Identify which cell holds the provided text, then report its [x, y] central coordinate. 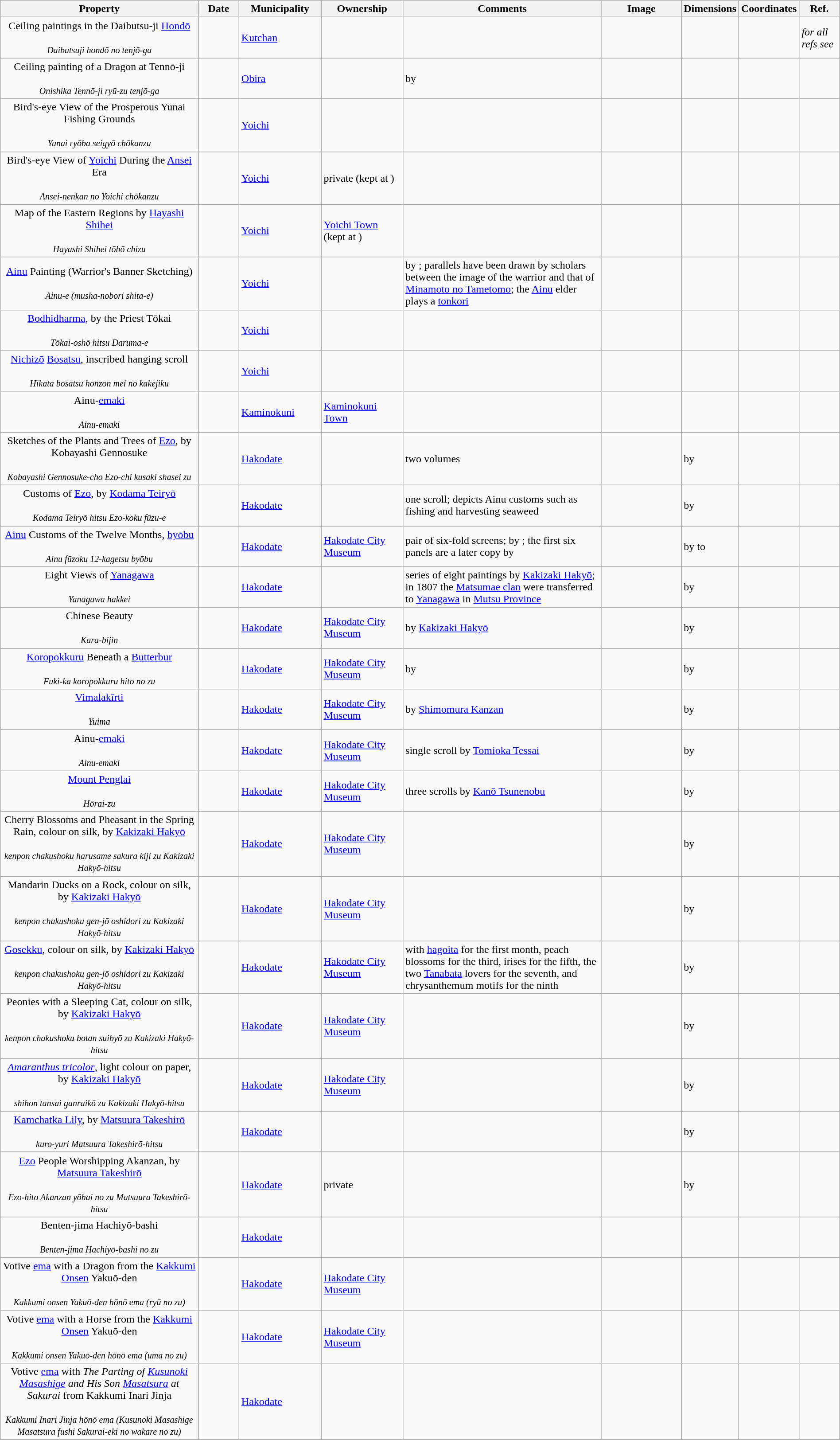
Ainu Painting (Warrior's Banner Sketching)Ainu-e (musha-nobori shita-e) [99, 284]
Ainu Customs of the Twelve Months, byōbuAinu fūzoku 12-kagetsu byōbu [99, 546]
Coordinates [769, 9]
three scrolls by Kanō Tsunenobu [502, 791]
Municipality [280, 9]
Nichizō Bosatsu, inscribed hanging scrollHikata bosatsu honzon mei no kakejiku [99, 371]
by to [710, 546]
Property [99, 9]
by Kakizaki Hakyō [502, 628]
Bird's-eye View of Yoichi During the Ansei EraAnsei-nenkan no Yoichi chōkanzu [99, 178]
by Shimomura Kanzan [502, 710]
private [362, 1184]
Mount PenglaiHōrai-zu [99, 791]
Amaranthus tricolor, light colour on paper, by Kakizaki Hakyōshihon tansai ganraikō zu Kakizaki Hakyō-hitsu [99, 1085]
Bodhidharma, by the Priest TōkaiTōkai-oshō hitsu Daruma-e [99, 330]
for all refs see [820, 38]
single scroll by Tomioka Tessai [502, 750]
Obira [280, 78]
Ref. [820, 9]
Mandarin Ducks on a Rock, colour on silk, by Kakizaki Hakyōkenpon chakushoku gen-jō oshidori zu Kakizaki Hakyō-hitsu [99, 909]
Ainu-emakiAinu-emaki [99, 750]
VimalakīrtiYuima [99, 710]
one scroll; depicts Ainu customs such as fishing and harvesting seaweed [502, 505]
series of eight paintings by Kakizaki Hakyō; in 1807 the Matsumae clan were transferred to Yanagawa in Mutsu Province [502, 587]
Votive ema with a Horse from the Kakkumi Onsen Yakuō-denKakkumi onsen Yakuō-den hōnō ema (uma no zu) [99, 1337]
Kutchan [280, 38]
Ceiling paintings in the Daibutsu-ji HondōDaibutsuji hondō no tenjō-ga [99, 38]
Benten-jima Hachiyō-bashiBenten-jima Hachiyō-bashi no zu [99, 1237]
Chinese BeautyKara-bijin [99, 628]
Customs of Ezo, by Kodama TeiryōKodama Teiryō hitsu Ezo-koku fūzu-e [99, 505]
Koropokkuru Beneath a ButterburFuki-ka koropokkuru hito no zu [99, 669]
Kamchatka Lily, by Matsuura Takeshirōkuro-yuri Matsuura Takeshirō-hitsu [99, 1132]
Peonies with a Sleeping Cat, colour on silk, by Kakizaki Hakyōkenpon chakushoku botan suibyō zu Kakizaki Hakyō-hitsu [99, 1026]
Ceiling painting of a Dragon at Tennō-jiOnishika Tennō-ji ryū-zu tenjō-ga [99, 78]
Ainu-emaki Ainu-emaki [99, 412]
Bird's-eye View of the Prosperous Yunai Fishing GroundsYunai ryōba seigyō chōkanzu [99, 125]
Kaminokuni Town [362, 412]
Image [642, 9]
Comments [502, 9]
Dimensions [710, 9]
Kaminokuni [280, 412]
Gosekku, colour on silk, by Kakizaki Hakyōkenpon chakushoku gen-jō oshidori zu Kakizaki Hakyō-hitsu [99, 967]
Ezo People Worshipping Akanzan, by Matsuura TakeshirōEzo-hito Akanzan yōhai no zu Matsuura Takeshirō-hitsu [99, 1184]
Votive ema with a Dragon from the Kakkumi Onsen Yakuō-denKakkumi onsen Yakuō-den hōnō ema (ryū no zu) [99, 1284]
by ; parallels have been drawn by scholars between the image of the warrior and that of Minamoto no Tametomo; the Ainu elder plays a tonkori [502, 284]
private (kept at ) [362, 178]
Yoichi Town (kept at ) [362, 230]
Eight Views of YanagawaYanagawa hakkei [99, 587]
Cherry Blossoms and Pheasant in the Spring Rain, colour on silk, by Kakizaki Hakyōkenpon chakushoku harusame sakura kiji zu Kakizaki Hakyō-hitsu [99, 844]
Date [219, 9]
Map of the Eastern Regions by Hayashi ShiheiHayashi Shihei tōhō chizu [99, 230]
two volumes [502, 458]
Sketches of the Plants and Trees of Ezo, by Kobayashi GennosukeKobayashi Gennosuke-cho Ezo-chi kusaki shasei zu [99, 458]
Ownership [362, 9]
pair of six-fold screens; by ; the first six panels are a later copy by [502, 546]
